Provide the (x, y) coordinate of the cell's center where the given text is located.  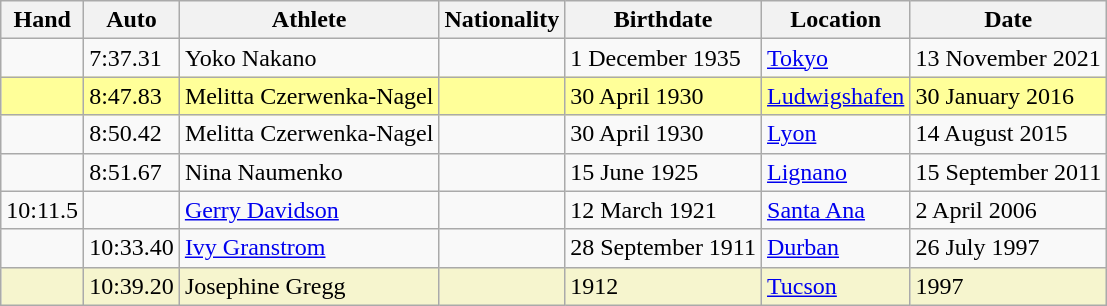
13 November 2021 (1008, 58)
Birthdate (664, 20)
Date (1008, 20)
26 July 1997 (1008, 248)
Durban (836, 248)
Hand (42, 20)
Gerry Davidson (309, 210)
8:50.42 (132, 134)
8:51.67 (132, 172)
Tucson (836, 286)
1912 (664, 286)
2 April 2006 (1008, 210)
Nina Naumenko (309, 172)
1997 (1008, 286)
Josephine Gregg (309, 286)
Santa Ana (836, 210)
15 June 1925 (664, 172)
Tokyo (836, 58)
Lyon (836, 134)
7:37.31 (132, 58)
15 September 2011 (1008, 172)
1 December 1935 (664, 58)
Ivy Granstrom (309, 248)
30 January 2016 (1008, 96)
12 March 1921 (664, 210)
Ludwigshafen (836, 96)
Location (836, 20)
10:39.20 (132, 286)
10:33.40 (132, 248)
14 August 2015 (1008, 134)
Nationality (502, 20)
8:47.83 (132, 96)
Lignano (836, 172)
28 September 1911 (664, 248)
Yoko Nakano (309, 58)
Auto (132, 20)
10:11.5 (42, 210)
Athlete (309, 20)
